Identify which cell holds the provided text, then report its (x, y) central coordinate. 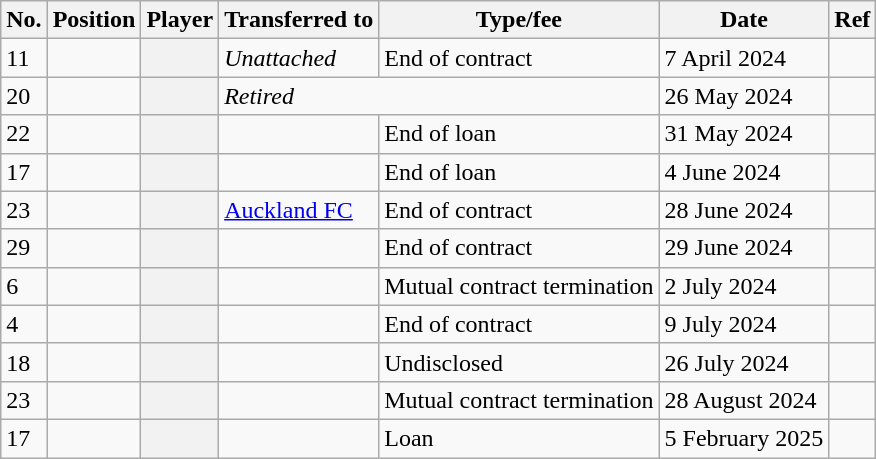
Player (180, 20)
7 April 2024 (744, 58)
20 (24, 96)
Date (744, 20)
No. (24, 20)
31 May 2024 (744, 134)
26 July 2024 (744, 362)
Transferred to (299, 20)
Type/fee (519, 20)
6 (24, 286)
26 May 2024 (744, 96)
4 (24, 324)
28 June 2024 (744, 210)
18 (24, 362)
29 June 2024 (744, 248)
4 June 2024 (744, 172)
29 (24, 248)
11 (24, 58)
Unattached (299, 58)
Retired (439, 96)
Loan (519, 438)
Ref (852, 20)
2 July 2024 (744, 286)
22 (24, 134)
Position (94, 20)
Auckland FC (299, 210)
Undisclosed (519, 362)
5 February 2025 (744, 438)
9 July 2024 (744, 324)
28 August 2024 (744, 400)
